Determine the (X, Y) coordinate at the center of the cell enclosing the given text.  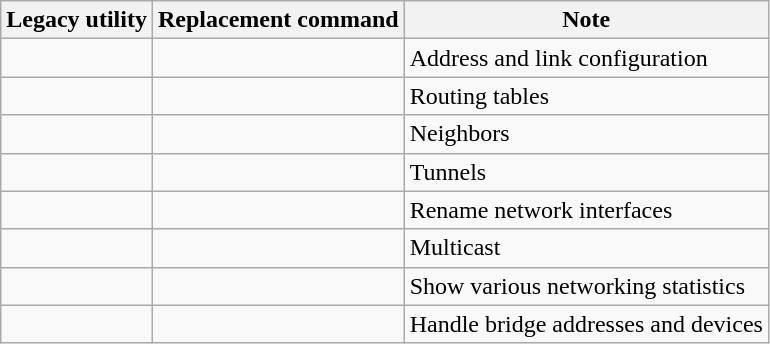
Handle bridge addresses and devices (586, 324)
Multicast (586, 248)
Address and link configuration (586, 58)
Tunnels (586, 172)
Neighbors (586, 134)
Note (586, 20)
Rename network interfaces (586, 210)
Legacy utility (77, 20)
Show various networking statistics (586, 286)
Routing tables (586, 96)
Replacement command (278, 20)
